Determine the [x, y] coordinate at the center of the cell enclosing the given text.  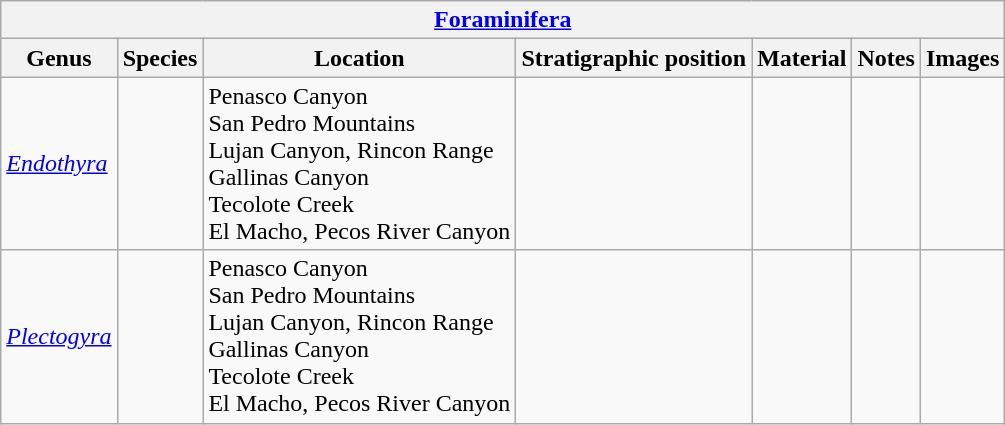
Location [360, 58]
Stratigraphic position [634, 58]
Plectogyra [59, 336]
Species [160, 58]
Notes [886, 58]
Endothyra [59, 164]
Images [962, 58]
Foraminifera [503, 20]
Genus [59, 58]
Material [802, 58]
